Determine the [x, y] coordinate at the center of the cell enclosing the given text.  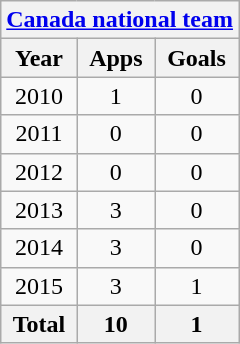
Year [39, 58]
2012 [39, 172]
Total [39, 324]
2011 [39, 134]
Goals [197, 58]
2015 [39, 286]
2010 [39, 96]
Apps [116, 58]
2014 [39, 248]
2013 [39, 210]
10 [116, 324]
Canada national team [120, 20]
